Extract the [x, y] coordinate from the center of the cell holding the provided text.  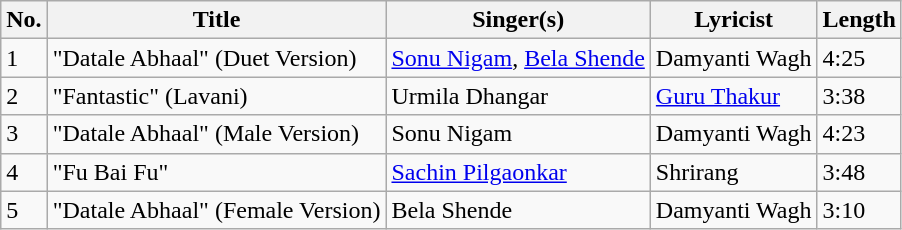
3:38 [859, 96]
Urmila Dhangar [518, 96]
5 [24, 210]
"Datale Abhaal" (Duet Version) [216, 58]
No. [24, 20]
Singer(s) [518, 20]
Guru Thakur [734, 96]
Lyricist [734, 20]
"Fantastic" (Lavani) [216, 96]
4:23 [859, 134]
4:25 [859, 58]
3:48 [859, 172]
3:10 [859, 210]
4 [24, 172]
"Fu Bai Fu" [216, 172]
Sachin Pilgaonkar [518, 172]
Sonu Nigam, Bela Shende [518, 58]
3 [24, 134]
Title [216, 20]
Length [859, 20]
2 [24, 96]
Sonu Nigam [518, 134]
1 [24, 58]
"Datale Abhaal" (Female Version) [216, 210]
Bela Shende [518, 210]
Shrirang [734, 172]
"Datale Abhaal" (Male Version) [216, 134]
